Capture the cell that displays the provided text and extract its (X, Y) central coordinate. 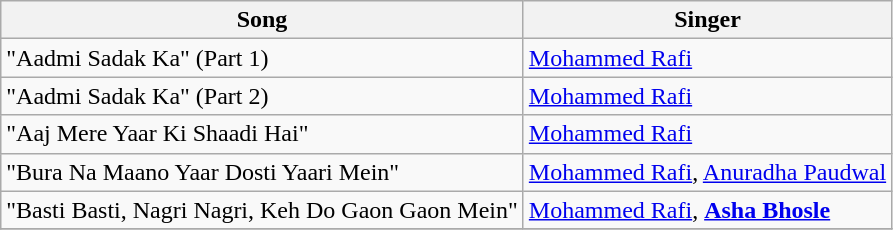
"Aadmi Sadak Ka" (Part 1) (262, 58)
Mohammed Rafi, Anuradha Paudwal (707, 172)
"Bura Na Maano Yaar Dosti Yaari Mein" (262, 172)
Song (262, 20)
"Basti Basti, Nagri Nagri, Keh Do Gaon Gaon Mein" (262, 210)
"Aaj Mere Yaar Ki Shaadi Hai" (262, 134)
Singer (707, 20)
"Aadmi Sadak Ka" (Part 2) (262, 96)
Mohammed Rafi, Asha Bhosle (707, 210)
